Return the (X, Y) coordinate for the center point of the cell that contains the specified text.  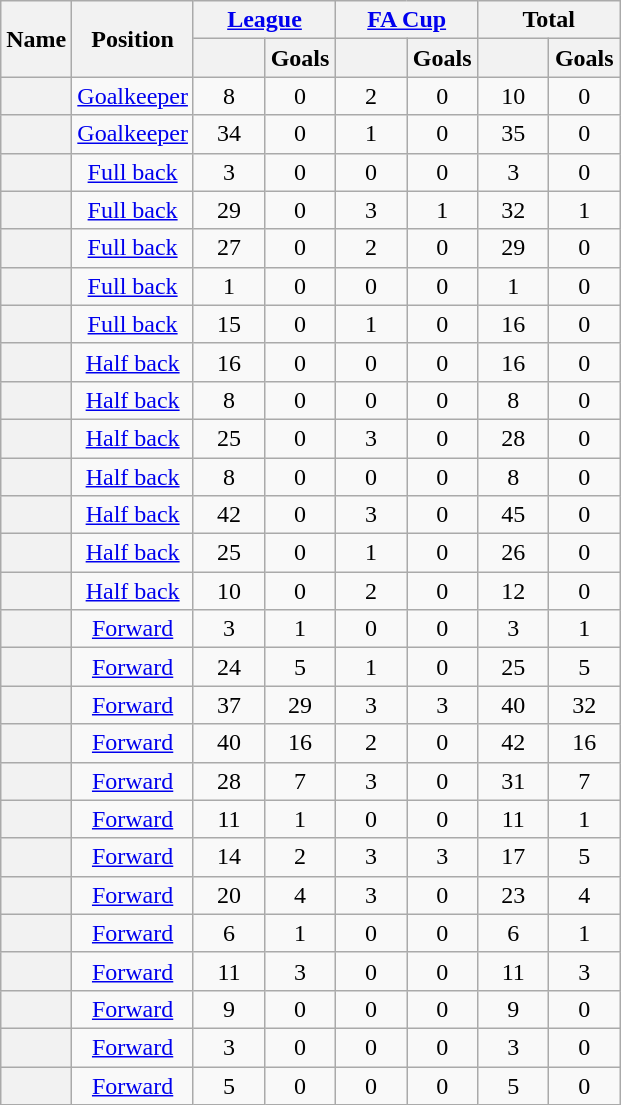
34 (228, 134)
Total (549, 20)
12 (514, 591)
Name (36, 39)
League (264, 20)
26 (514, 553)
35 (514, 134)
37 (228, 705)
23 (514, 895)
27 (228, 248)
24 (228, 667)
31 (514, 781)
45 (514, 515)
Position (133, 39)
17 (514, 857)
15 (228, 324)
20 (228, 895)
14 (228, 857)
FA Cup (407, 20)
